Scan for the cell matching the given text and deliver its [X, Y] coordinate at center. 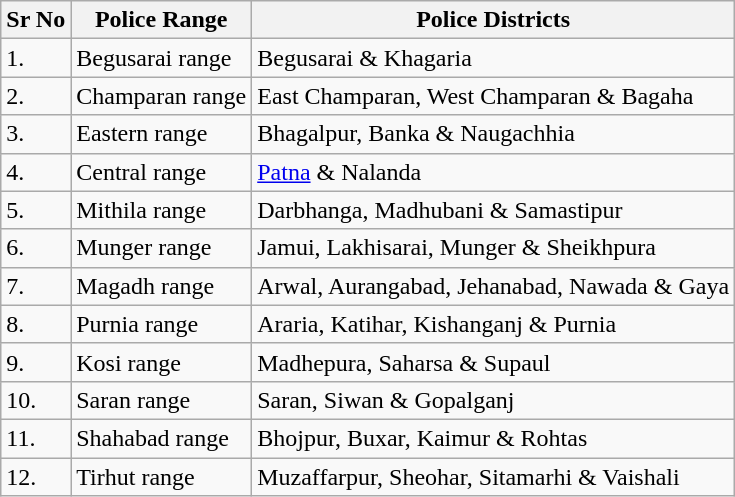
6. [36, 248]
Saran range [162, 400]
Muzaffarpur, Sheohar, Sitamarhi & Vaishali [494, 477]
Araria, Katihar, Kishanganj & Purnia [494, 324]
7. [36, 286]
Begusarai & Khagaria [494, 58]
3. [36, 134]
Bhojpur, Buxar, Kaimur & Rohtas [494, 438]
Magadh range [162, 286]
Central range [162, 172]
Jamui, Lakhisarai, Munger & Sheikhpura [494, 248]
Begusarai range [162, 58]
1. [36, 58]
10. [36, 400]
5. [36, 210]
Kosi range [162, 362]
Police Districts [494, 20]
Police Range [162, 20]
2. [36, 96]
Shahabad range [162, 438]
Munger range [162, 248]
12. [36, 477]
Eastern range [162, 134]
4. [36, 172]
Saran, Siwan & Gopalganj [494, 400]
9. [36, 362]
Madhepura, Saharsa & Supaul [494, 362]
East Champaran, West Champaran & Bagaha [494, 96]
Arwal, Aurangabad, Jehanabad, Nawada & Gaya [494, 286]
Mithila range [162, 210]
Bhagalpur, Banka & Naugachhia [494, 134]
8. [36, 324]
11. [36, 438]
Champaran range [162, 96]
Sr No [36, 20]
Purnia range [162, 324]
Darbhanga, Madhubani & Samastipur [494, 210]
Tirhut range [162, 477]
Patna & Nalanda [494, 172]
